Scan for the cell matching the given text and deliver its (X, Y) coordinate at center. 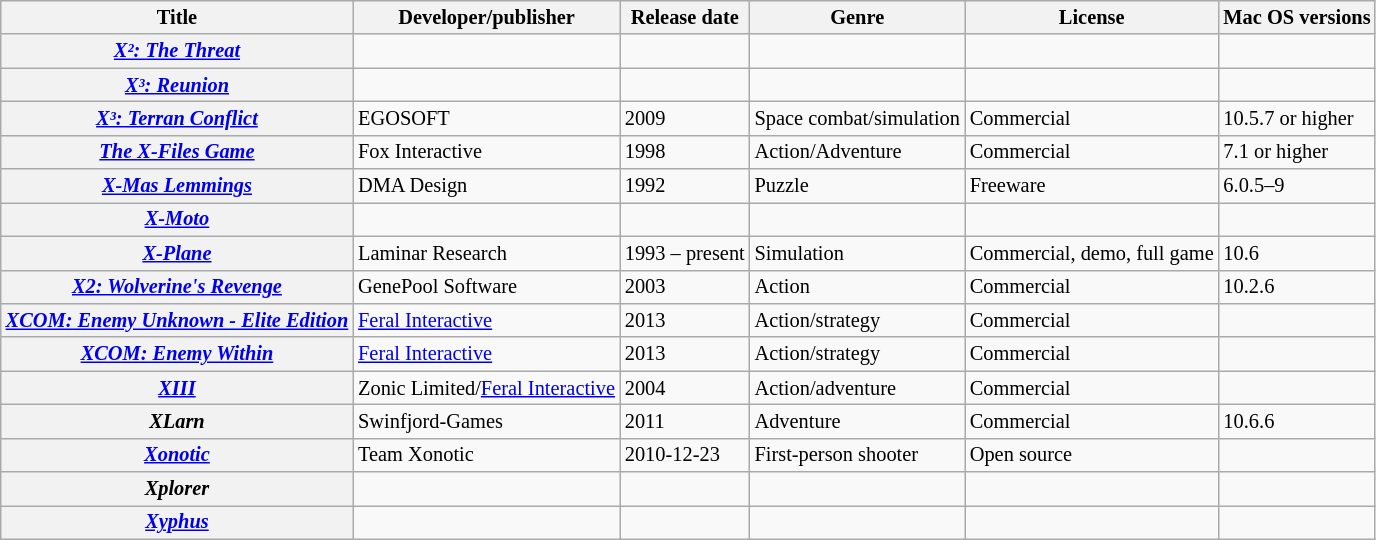
Freeware (1092, 186)
Simulation (858, 253)
Title (177, 17)
2010-12-23 (685, 455)
XCOM: Enemy Within (177, 354)
1992 (685, 186)
2004 (685, 388)
1998 (685, 152)
Action/adventure (858, 388)
Team Xonotic (486, 455)
GenePool Software (486, 287)
7.1 or higher (1298, 152)
Open source (1092, 455)
Laminar Research (486, 253)
Action/Adventure (858, 152)
X³: Reunion (177, 85)
Xonotic (177, 455)
10.6 (1298, 253)
X-Moto (177, 219)
2011 (685, 421)
6.0.5–9 (1298, 186)
X³: Terran Conflict (177, 118)
XIII (177, 388)
Swinfjord-Games (486, 421)
Developer/publisher (486, 17)
X2: Wolverine's Revenge (177, 287)
Action (858, 287)
Mac OS versions (1298, 17)
X-Mas Lemmings (177, 186)
DMA Design (486, 186)
Space combat/simulation (858, 118)
XCOM: Enemy Unknown - Elite Edition (177, 320)
First-person shooter (858, 455)
Genre (858, 17)
X-Plane (177, 253)
1993 – present (685, 253)
Commercial, demo, full game (1092, 253)
10.6.6 (1298, 421)
Adventure (858, 421)
License (1092, 17)
Xyphus (177, 522)
Release date (685, 17)
Puzzle (858, 186)
X²: The Threat (177, 51)
Fox Interactive (486, 152)
2009 (685, 118)
XLarn (177, 421)
Xplorer (177, 489)
2003 (685, 287)
10.5.7 or higher (1298, 118)
10.2.6 (1298, 287)
The X-Files Game (177, 152)
EGOSOFT (486, 118)
Zonic Limited/Feral Interactive (486, 388)
